Find where the given text appears and provide that cell's center as (x, y) coordinate. 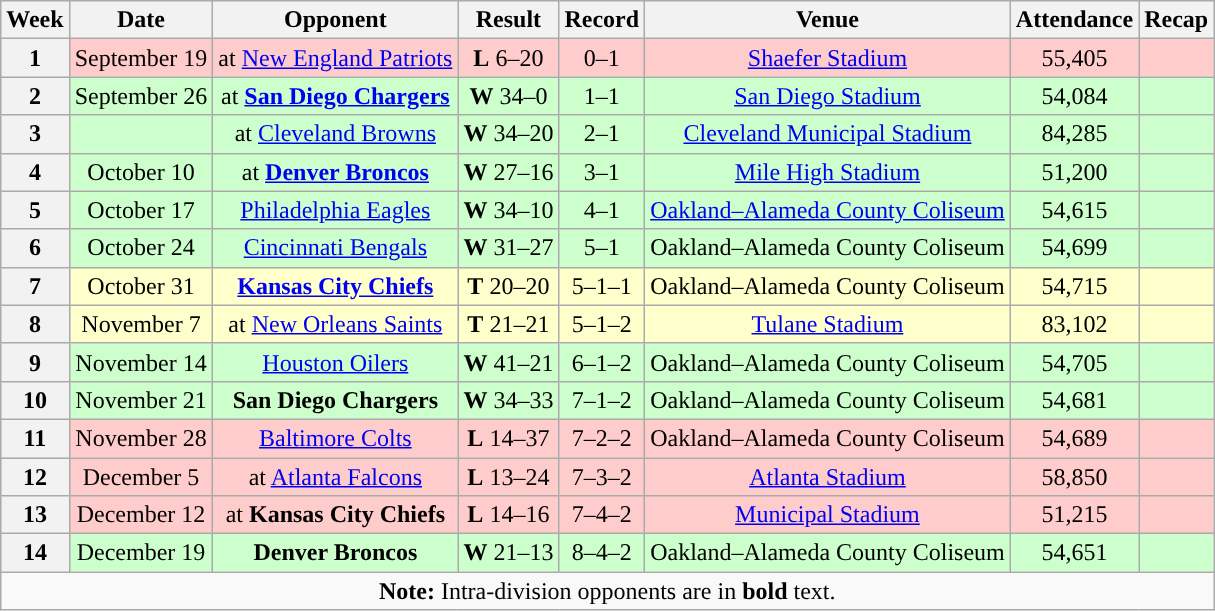
Recap (1176, 20)
54,689 (1074, 438)
W 34–0 (508, 96)
Mile High Stadium (828, 172)
84,285 (1074, 134)
W 27–16 (508, 172)
Week (35, 20)
2 (35, 96)
55,405 (1074, 58)
December 19 (141, 553)
54,681 (1074, 400)
at Kansas City Chiefs (336, 515)
Opponent (336, 20)
83,102 (1074, 324)
51,200 (1074, 172)
Tulane Stadium (828, 324)
Cleveland Municipal Stadium (828, 134)
7–1–2 (602, 400)
San Diego Stadium (828, 96)
T 21–21 (508, 324)
November 21 (141, 400)
October 31 (141, 286)
Shaefer Stadium (828, 58)
5–1–2 (602, 324)
Municipal Stadium (828, 515)
1–1 (602, 96)
October 10 (141, 172)
October 17 (141, 210)
Record (602, 20)
2–1 (602, 134)
54,699 (1074, 248)
W 21–13 (508, 553)
W 41–21 (508, 362)
5–1–1 (602, 286)
November 14 (141, 362)
September 19 (141, 58)
0–1 (602, 58)
58,850 (1074, 477)
Denver Broncos (336, 553)
Baltimore Colts (336, 438)
December 5 (141, 477)
November 28 (141, 438)
L 6–20 (508, 58)
3–1 (602, 172)
Atlanta Stadium (828, 477)
10 (35, 400)
54,651 (1074, 553)
5 (35, 210)
4 (35, 172)
51,215 (1074, 515)
T 20–20 (508, 286)
W 31–27 (508, 248)
11 (35, 438)
8 (35, 324)
December 12 (141, 515)
5–1 (602, 248)
9 (35, 362)
Philadelphia Eagles (336, 210)
Kansas City Chiefs (336, 286)
at New Orleans Saints (336, 324)
Result (508, 20)
Note: Intra-division opponents are in bold text. (608, 591)
54,615 (1074, 210)
W 34–20 (508, 134)
at San Diego Chargers (336, 96)
7–4–2 (602, 515)
Cincinnati Bengals (336, 248)
at Cleveland Browns (336, 134)
7–3–2 (602, 477)
October 24 (141, 248)
at New England Patriots (336, 58)
at Atlanta Falcons (336, 477)
Houston Oilers (336, 362)
3 (35, 134)
6 (35, 248)
54,705 (1074, 362)
1 (35, 58)
Date (141, 20)
4–1 (602, 210)
L 13–24 (508, 477)
54,084 (1074, 96)
7–2–2 (602, 438)
W 34–33 (508, 400)
8–4–2 (602, 553)
November 7 (141, 324)
Attendance (1074, 20)
W 34–10 (508, 210)
at Denver Broncos (336, 172)
14 (35, 553)
54,715 (1074, 286)
13 (35, 515)
L 14–37 (508, 438)
6–1–2 (602, 362)
September 26 (141, 96)
L 14–16 (508, 515)
Venue (828, 20)
7 (35, 286)
San Diego Chargers (336, 400)
12 (35, 477)
